Capture the cell that displays the provided text and extract its [X, Y] central coordinate. 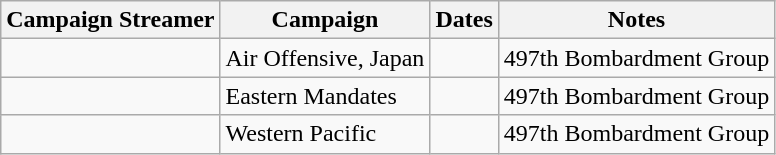
Eastern Mandates [325, 96]
Notes [636, 20]
Campaign [325, 20]
Air Offensive, Japan [325, 58]
Campaign Streamer [110, 20]
Dates [464, 20]
Western Pacific [325, 134]
